Extract the [x, y] coordinate from the center of the cell holding the provided text.  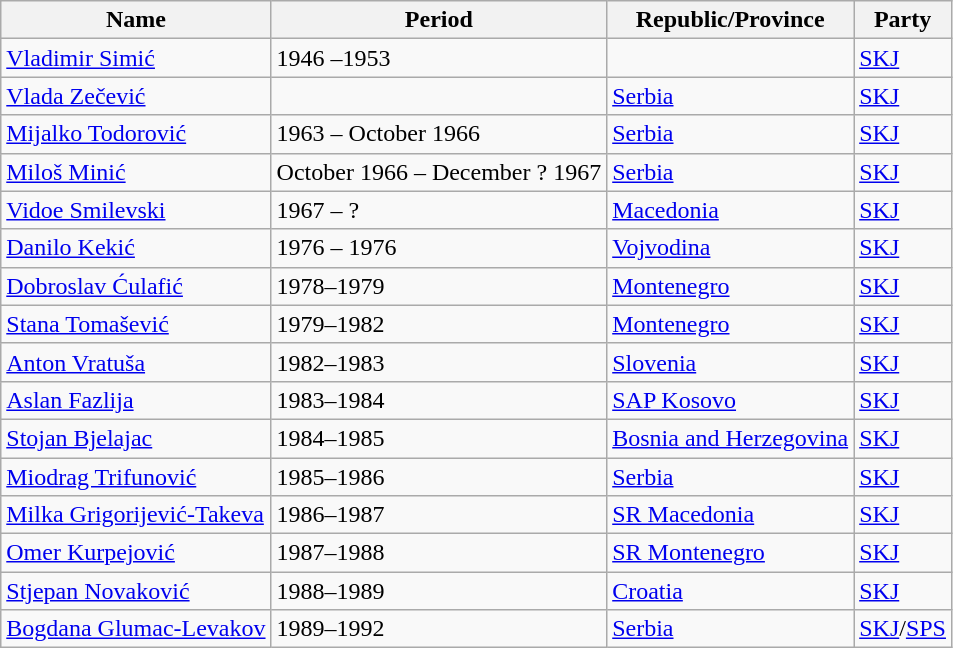
1987–1988 [439, 553]
Croatia [730, 591]
Bogdana Glumac-Levakov [136, 629]
SAP Kosovo [730, 400]
Bosnia and Herzegovina [730, 438]
Mijalko Todorović [136, 134]
Vladimir Simić [136, 58]
Stjepan Novaković [136, 591]
Danilo Kekić [136, 248]
Dobroslav Ćulafić [136, 286]
Stojan Bjelajac [136, 438]
SR Montenegro [730, 553]
1988–1989 [439, 591]
Period [439, 20]
Party [903, 20]
1982–1983 [439, 362]
1986–1987 [439, 515]
1985–1986 [439, 477]
Macedonia [730, 210]
Vojvodina [730, 248]
Stana Tomašević [136, 324]
Slovenia [730, 362]
October 1966 – December ? 1967 [439, 172]
1983–1984 [439, 400]
SR Macedonia [730, 515]
Aslan Fazlija [136, 400]
1989–1992 [439, 629]
Milka Grigorijević-Takeva [136, 515]
Omer Kurpejović [136, 553]
Republic/Province [730, 20]
Name [136, 20]
Vlada Zečević [136, 96]
1976 – 1976 [439, 248]
1967 – ? [439, 210]
SKJ/SPS [903, 629]
Miloš Minić [136, 172]
1978–1979 [439, 286]
1979–1982 [439, 324]
Miodrag Trifunović [136, 477]
Vidoe Smilevski [136, 210]
Anton Vratuša [136, 362]
1946 –1953 [439, 58]
1984–1985 [439, 438]
1963 – October 1966 [439, 134]
